Determine the [x, y] coordinate at the center of the cell enclosing the given text.  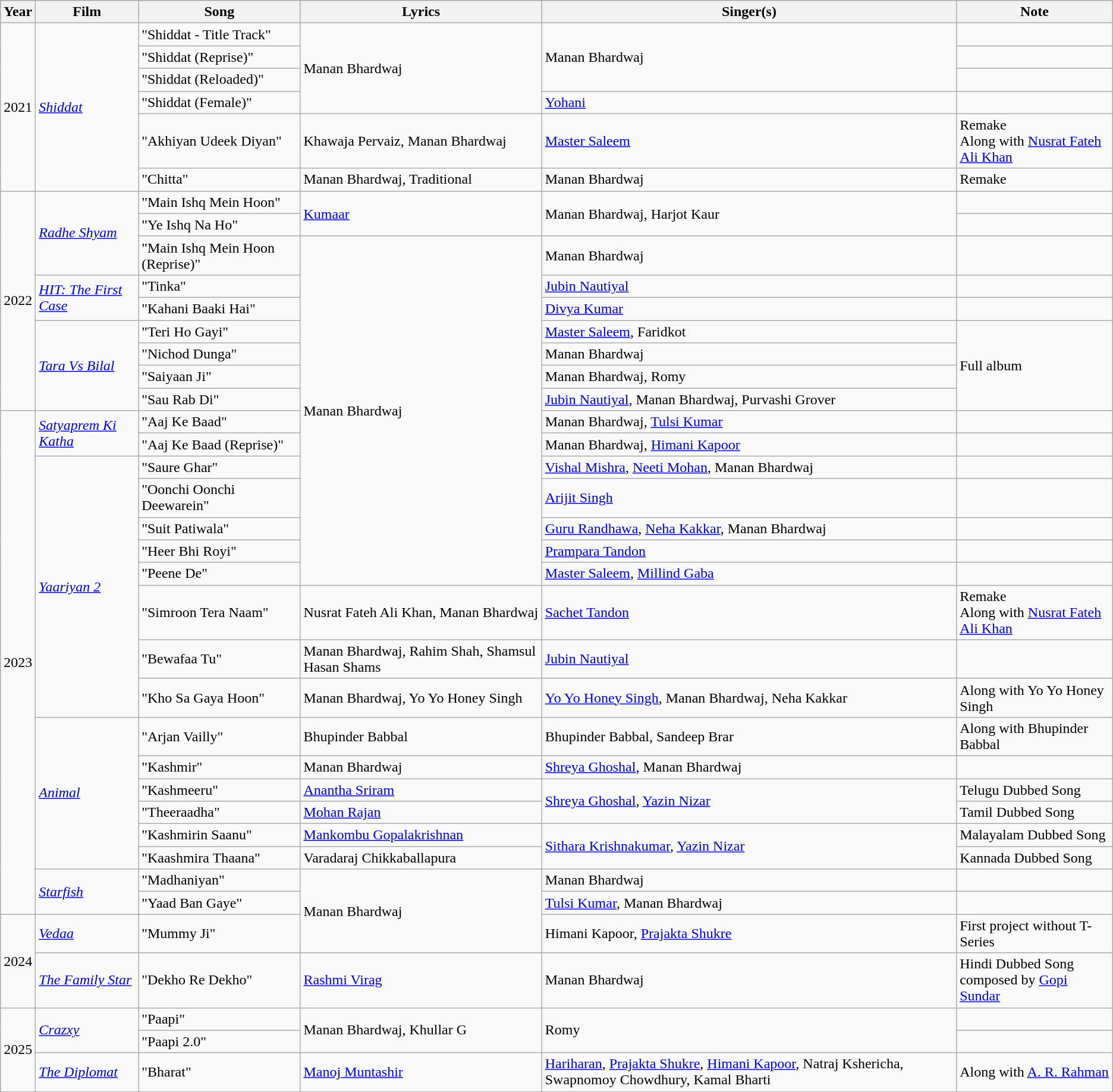
"Shiddat (Reloaded)" [219, 80]
Anantha Sriram [421, 790]
Shreya Ghoshal, Manan Bhardwaj [749, 767]
"Paapi" [219, 1019]
"Akhiyan Udeek Diyan" [219, 141]
"Tinka" [219, 286]
Lyrics [421, 12]
Sachet Tandon [749, 612]
"Dekho Re Dekho" [219, 980]
Manan Bhardwaj, Rahim Shah, Shamsul Hasan Shams [421, 659]
Kannada Dubbed Song [1035, 858]
"Bewafaa Tu" [219, 659]
"Nichod Dunga" [219, 354]
Crazxy [87, 1030]
Divya Kumar [749, 309]
Manan Bhardwaj, Khullar G [421, 1030]
"Paapi 2.0" [219, 1041]
Tulsi Kumar, Manan Bhardwaj [749, 903]
"Madhaniyan" [219, 880]
"Kaashmira Thaana" [219, 858]
"Aaj Ke Baad (Reprise)" [219, 445]
Bhupinder Babbal, Sandeep Brar [749, 736]
2024 [18, 961]
"Kashmeeru" [219, 790]
Full album [1035, 365]
Arijit Singh [749, 498]
"Arjan Vailly" [219, 736]
First project without T-Series [1035, 933]
Manan Bhardwaj, Harjot Kaur [749, 213]
Hindi Dubbed Songcomposed by Gopi Sundar [1035, 980]
"Ye Ishq Na Ho" [219, 225]
"Chitta" [219, 180]
2023 [18, 662]
Vishal Mishra, Neeti Mohan, Manan Bhardwaj [749, 467]
"Aaj Ke Baad" [219, 422]
Guru Randhawa, Neha Kakkar, Manan Bhardwaj [749, 528]
2022 [18, 301]
"Simroon Tera Naam" [219, 612]
Manan Bhardwaj, Himani Kapoor [749, 445]
Manan Bhardwaj, Romy [749, 377]
Himani Kapoor, Prajakta Shukre [749, 933]
Note [1035, 12]
Sithara Krishnakumar, Yazin Nizar [749, 846]
Manoj Muntashir [421, 1072]
Master Saleem, Faridkot [749, 331]
Animal [87, 793]
Shreya Ghoshal, Yazin Nizar [749, 801]
Master Saleem [749, 141]
"Heer Bhi Royi" [219, 551]
"Oonchi Oonchi Deewarein" [219, 498]
"Kho Sa Gaya Hoon" [219, 698]
Rashmi Virag [421, 980]
"Kashmirin Saanu" [219, 835]
Tara Vs Bilal [87, 365]
"Main Ishq Mein Hoon (Reprise)" [219, 256]
"Main Ishq Mein Hoon" [219, 202]
HIT: The First Case [87, 297]
The Family Star [87, 980]
"Mummy Ji" [219, 933]
Along with Bhupinder Babbal [1035, 736]
"Suit Patiwala" [219, 528]
Nusrat Fateh Ali Khan, Manan Bhardwaj [421, 612]
Malayalam Dubbed Song [1035, 835]
Prampara Tandon [749, 551]
"Shiddat - Title Track" [219, 34]
Yo Yo Honey Singh, Manan Bhardwaj, Neha Kakkar [749, 698]
"Theeraadha" [219, 813]
Tamil Dubbed Song [1035, 813]
Starfish [87, 892]
2021 [18, 107]
Bhupinder Babbal [421, 736]
"Sau Rab Di" [219, 399]
Year [18, 12]
Radhe Shyam [87, 233]
"Saiyaan Ji" [219, 377]
"Bharat" [219, 1072]
Manan Bhardwaj, Traditional [421, 180]
Romy [749, 1030]
Telugu Dubbed Song [1035, 790]
Khawaja Pervaiz, Manan Bhardwaj [421, 141]
Mankombu Gopalakrishnan [421, 835]
Hariharan, Prajakta Shukre, Himani Kapoor, Natraj Kshericha, Swapnomoy Chowdhury, Kamal Bharti [749, 1072]
Master Saleem, Millind Gaba [749, 574]
Jubin Nautiyal, Manan Bhardwaj, Purvashi Grover [749, 399]
"Shiddat (Female)" [219, 102]
Along with A. R. Rahman [1035, 1072]
Along with Yo Yo Honey Singh [1035, 698]
Vedaa [87, 933]
Mohan Rajan [421, 813]
Singer(s) [749, 12]
Varadaraj Chikkaballapura [421, 858]
Yohani [749, 102]
2025 [18, 1050]
Manan Bhardwaj, Tulsi Kumar [749, 422]
Kumaar [421, 213]
Yaariyan 2 [87, 587]
"Peene De" [219, 574]
Manan Bhardwaj, Yo Yo Honey Singh [421, 698]
Shiddat [87, 107]
"Shiddat (Reprise)" [219, 57]
"Teri Ho Gayi" [219, 331]
Song [219, 12]
"Saure Ghar" [219, 467]
"Kahani Baaki Hai" [219, 309]
Film [87, 12]
"Kashmir" [219, 767]
The Diplomat [87, 1072]
"Yaad Ban Gaye" [219, 903]
Satyaprem Ki Katha [87, 433]
Remake [1035, 180]
